Locate the cell with the specified text and output its [X, Y] center coordinate. 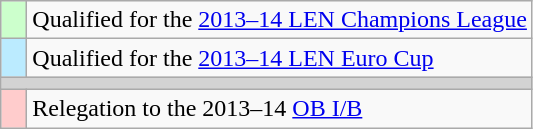
Qualified for the 2013–14 LEN Euro Cup [280, 58]
Qualified for the 2013–14 LEN Champions League [280, 20]
Relegation to the 2013–14 OB I/B [280, 108]
